Output the (x, y) coordinate of the center of the cell containing the given text.  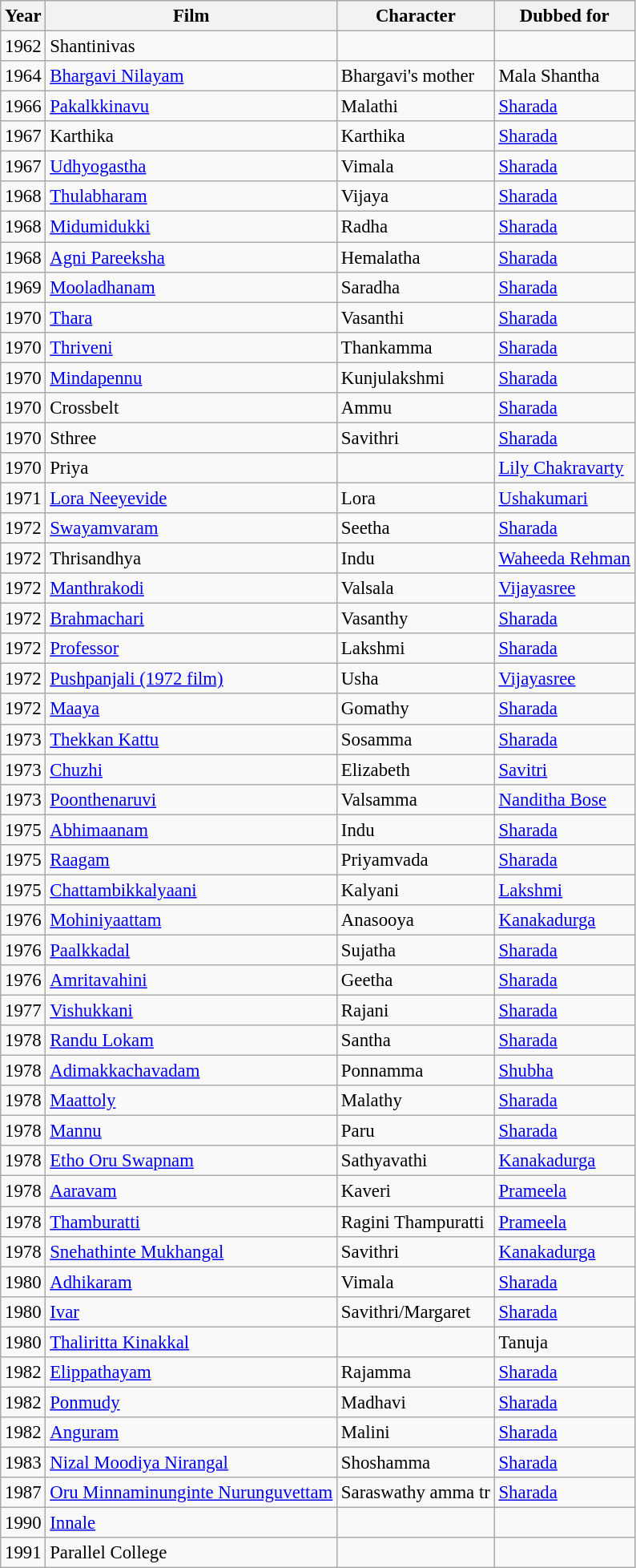
Parallel College (191, 1553)
Anasooya (417, 920)
Raagam (191, 860)
Innale (191, 1523)
Elizabeth (417, 770)
1977 (23, 1011)
Amritavahini (191, 980)
Manthrakodi (191, 588)
Adimakkachavadam (191, 1071)
Valsala (417, 588)
Shantinivas (191, 46)
1966 (23, 107)
Radha (417, 227)
Chuzhi (191, 770)
1990 (23, 1523)
Vijaya (417, 196)
Nizal Moodiya Nirangal (191, 1462)
Usha (417, 679)
Priyamvada (417, 860)
Kaveri (417, 1191)
Rajamma (417, 1372)
Ragini Thampuratti (417, 1222)
Priya (191, 468)
Shoshamma (417, 1462)
Crossbelt (191, 408)
Aaravam (191, 1191)
Adhikaram (191, 1282)
Oru Minnaminunginte Nurunguvettam (191, 1493)
Lora Neeyevide (191, 498)
1991 (23, 1553)
Sosamma (417, 739)
Udhyogastha (191, 167)
Pakalkkinavu (191, 107)
Valsamma (417, 799)
Saradha (417, 287)
Swayamvaram (191, 528)
Year (23, 16)
Bhargavi Nilayam (191, 76)
Gomathy (417, 709)
Sujatha (417, 950)
Vasanthi (417, 317)
Savithri/Margaret (417, 1311)
Lora (417, 498)
Anguram (191, 1433)
Nanditha Bose (564, 799)
Thekkan Kattu (191, 739)
Ushakumari (564, 498)
Hemalatha (417, 257)
Tanuja (564, 1342)
Ammu (417, 408)
Thankamma (417, 347)
Kalyani (417, 890)
Ponmudy (191, 1402)
Paru (417, 1131)
1969 (23, 287)
Thrisandhya (191, 559)
Lily Chakravarty (564, 468)
Malini (417, 1433)
Abhimaanam (191, 830)
Vasanthy (417, 619)
Chattambikkalyaani (191, 890)
Elippathayam (191, 1372)
1962 (23, 46)
Rajani (417, 1011)
Mohiniyaattam (191, 920)
Shubha (564, 1071)
Bhargavi's mother (417, 76)
1964 (23, 76)
Brahmachari (191, 619)
Waheeda Rehman (564, 559)
Saraswathy amma tr (417, 1493)
Etho Oru Swapnam (191, 1162)
Ivar (191, 1311)
Vishukkani (191, 1011)
1971 (23, 498)
Sthree (191, 438)
Kunjulakshmi (417, 378)
Character (417, 16)
Thaliritta Kinakkal (191, 1342)
Savitri (564, 770)
1987 (23, 1493)
Malathi (417, 107)
Maaya (191, 709)
Snehathinte Mukhangal (191, 1251)
Mindapennu (191, 378)
Film (191, 16)
Thriveni (191, 347)
Ponnamma (417, 1071)
Mala Shantha (564, 76)
Geetha (417, 980)
Dubbed for (564, 16)
Thamburatti (191, 1222)
Professor (191, 649)
1983 (23, 1462)
Maattoly (191, 1101)
Pushpanjali (1972 film) (191, 679)
Paalkkadal (191, 950)
Thara (191, 317)
Randu Lokam (191, 1041)
Seetha (417, 528)
Agni Pareeksha (191, 257)
Midumidukki (191, 227)
Poonthenaruvi (191, 799)
Mannu (191, 1131)
Malathy (417, 1101)
Sathyavathi (417, 1162)
Madhavi (417, 1402)
Santha (417, 1041)
Thulabharam (191, 196)
Mooladhanam (191, 287)
